From the cell containing the given text, extract its center point as (X, Y) coordinate. 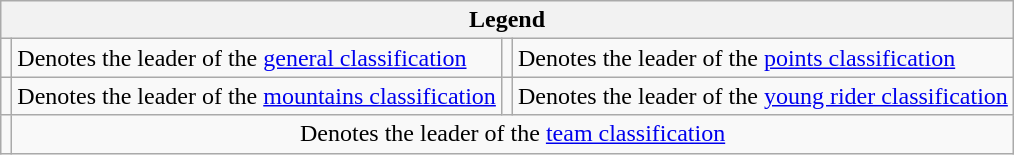
Denotes the leader of the points classification (762, 58)
Denotes the leader of the mountains classification (257, 96)
Denotes the leader of the team classification (513, 134)
Denotes the leader of the young rider classification (762, 96)
Denotes the leader of the general classification (257, 58)
Legend (508, 20)
